Identify which cell holds the provided text, then report its [x, y] central coordinate. 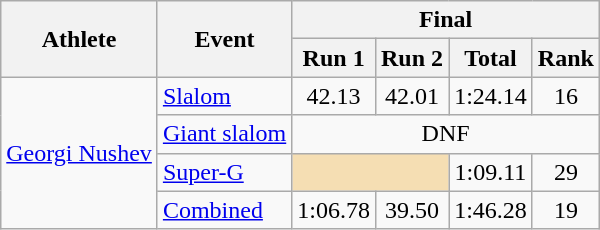
Super-G [224, 172]
16 [566, 96]
Rank [566, 58]
19 [566, 210]
1:09.11 [491, 172]
1:24.14 [491, 96]
Athlete [80, 39]
Total [491, 58]
Run 1 [334, 58]
DNF [446, 134]
Event [224, 39]
39.50 [412, 210]
Georgi Nushev [80, 153]
42.01 [412, 96]
Run 2 [412, 58]
Slalom [224, 96]
42.13 [334, 96]
Final [446, 20]
1:06.78 [334, 210]
29 [566, 172]
Giant slalom [224, 134]
1:46.28 [491, 210]
Combined [224, 210]
